Pinpoint the cell where the given text exists, returning its [x, y] midpoint coordinate. 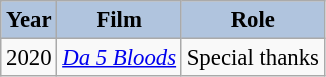
Da 5 Bloods [119, 58]
Role [252, 20]
Film [119, 20]
2020 [29, 58]
Special thanks [252, 58]
Year [29, 20]
